Scan for the cell matching the given text and deliver its (x, y) coordinate at center. 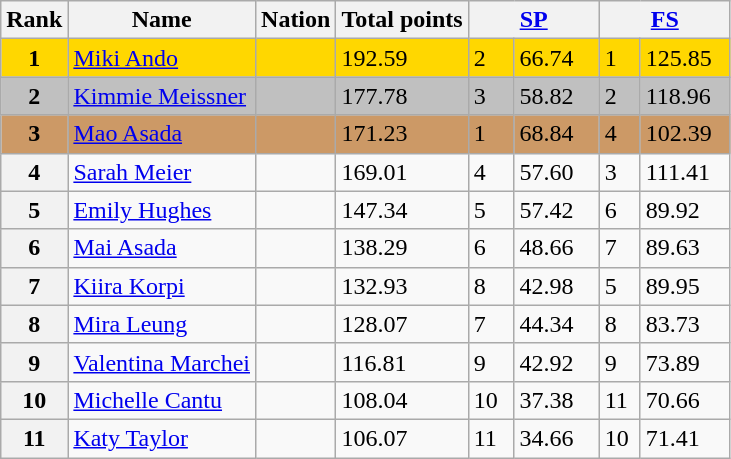
89.63 (685, 248)
SP (534, 20)
57.60 (556, 172)
83.73 (685, 324)
Valentina Marchei (162, 362)
42.98 (556, 286)
73.89 (685, 362)
66.74 (556, 58)
138.29 (402, 248)
42.92 (556, 362)
89.92 (685, 210)
89.95 (685, 286)
147.34 (402, 210)
116.81 (402, 362)
Rank (34, 20)
Mira Leung (162, 324)
Michelle Cantu (162, 400)
Sarah Meier (162, 172)
128.07 (402, 324)
48.66 (556, 248)
Kimmie Meissner (162, 96)
132.93 (402, 286)
125.85 (685, 58)
102.39 (685, 134)
Name (162, 20)
Nation (296, 20)
Total points (402, 20)
70.66 (685, 400)
58.82 (556, 96)
FS (664, 20)
169.01 (402, 172)
171.23 (402, 134)
57.42 (556, 210)
Katy Taylor (162, 438)
71.41 (685, 438)
108.04 (402, 400)
68.84 (556, 134)
192.59 (402, 58)
177.78 (402, 96)
37.38 (556, 400)
Mai Asada (162, 248)
44.34 (556, 324)
34.66 (556, 438)
118.96 (685, 96)
111.41 (685, 172)
Mao Asada (162, 134)
Emily Hughes (162, 210)
106.07 (402, 438)
Miki Ando (162, 58)
Kiira Korpi (162, 286)
